Locate the cell with the specified text and output its [x, y] center coordinate. 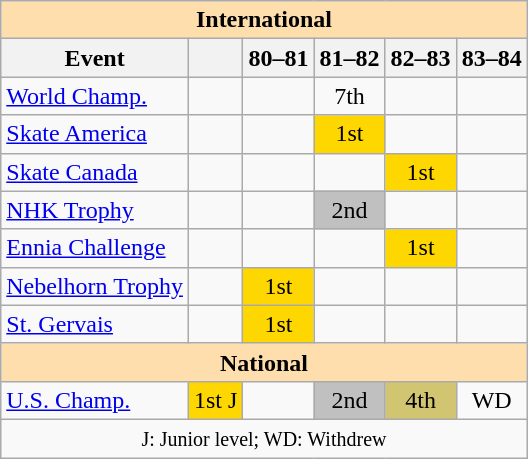
Event [95, 58]
83–84 [492, 58]
80–81 [278, 58]
Skate Canada [95, 172]
81–82 [350, 58]
WD [492, 400]
NHK Trophy [95, 210]
International [264, 20]
U.S. Champ. [95, 400]
7th [350, 96]
St. Gervais [95, 324]
Ennia Challenge [95, 248]
Nebelhorn Trophy [95, 286]
82–83 [420, 58]
1st J [215, 400]
World Champ. [95, 96]
J: Junior level; WD: Withdrew [264, 438]
4th [420, 400]
National [264, 362]
Skate America [95, 134]
